Output the [x, y] coordinate of the center of the cell containing the given text.  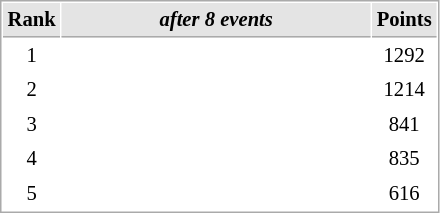
1 [32, 56]
1292 [404, 56]
1214 [404, 90]
Rank [32, 20]
after 8 events [216, 20]
2 [32, 90]
3 [32, 124]
4 [32, 158]
Points [404, 20]
616 [404, 194]
841 [404, 124]
5 [32, 194]
835 [404, 158]
